Return the (X, Y) coordinate for the center point of the cell that contains the specified text.  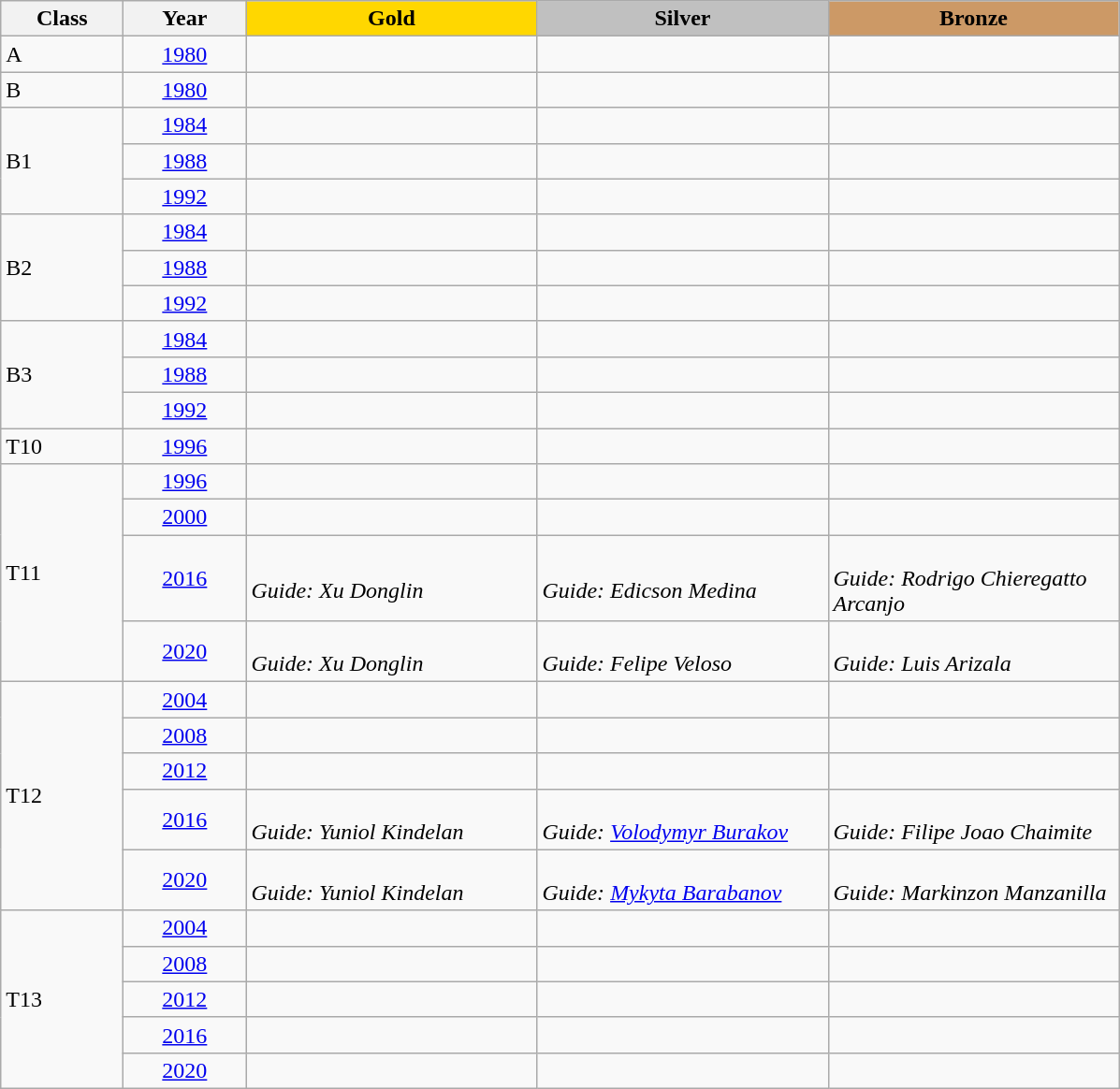
B3 (62, 374)
Guide: Mykyta Barabanov (683, 879)
Guide: Volodymyr Burakov (683, 820)
Gold (391, 19)
Guide: Edicson Medina (683, 578)
Bronze (973, 19)
A (62, 54)
Class (62, 19)
T13 (62, 999)
B (62, 90)
2000 (185, 517)
T12 (62, 796)
Guide: Luis Arizala (973, 651)
B2 (62, 268)
Year (185, 19)
T11 (62, 573)
Guide: Felipe Veloso (683, 651)
Guide: Filipe Joao Chaimite (973, 820)
B1 (62, 161)
Guide: Rodrigo Chieregatto Arcanjo (973, 578)
T10 (62, 446)
Guide: Markinzon Manzanilla (973, 879)
Silver (683, 19)
